Find where the given text appears and provide that cell's center as (X, Y) coordinate. 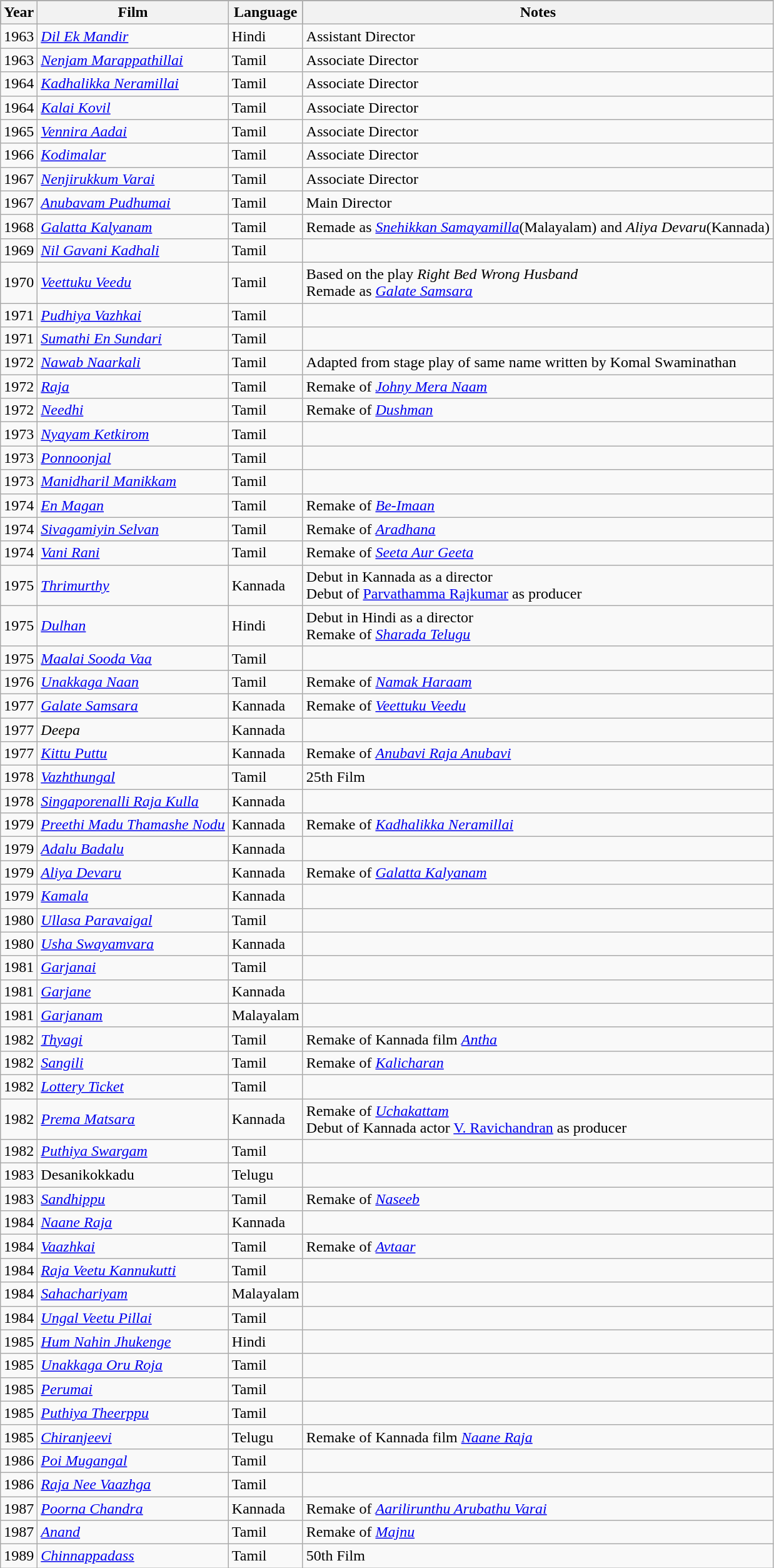
Singaporenalli Raja Kulla (133, 801)
50th Film (538, 1556)
Manidharil Manikkam (133, 482)
Maalai Sooda Vaa (133, 658)
Nawab Naarkali (133, 363)
Desanikokkadu (133, 1175)
Dil Ek Mandir (133, 36)
Remake of Dushman (538, 410)
Lottery Ticket (133, 1086)
Vazhthungal (133, 777)
Usha Swayamvara (133, 944)
Remake of Seeta Aur Geeta (538, 553)
Remake of Anubavi Raja Anubavi (538, 754)
Sahachariyam (133, 1294)
Debut in Hindi as a director Remake of Sharada Telugu (538, 625)
Debut in Kannada as a director Debut of Parvathamma Rajkumar as producer (538, 585)
Vaazhkai (133, 1247)
Remake of Avtaar (538, 1247)
Vani Rani (133, 553)
Remake of Be-Imaan (538, 505)
Ponnoonjal (133, 458)
1966 (19, 155)
Chinnappadass (133, 1556)
Main Director (538, 203)
Remake of Kannada film Antha (538, 1039)
Raja Veetu Kannukutti (133, 1270)
Assistant Director (538, 36)
Kodimalar (133, 155)
Language (265, 13)
Vennira Aadai (133, 131)
Kalai Kovil (133, 108)
Anubavam Pudhumai (133, 203)
Remake of Namak Haraam (538, 682)
Garjanam (133, 1015)
Garjane (133, 991)
Preethi Madu Thamashe Nodu (133, 825)
Remake of Johny Mera Naam (538, 387)
Unakkaga Naan (133, 682)
Chiranjeevi (133, 1437)
Raja Nee Vaazhga (133, 1484)
Nil Gavani Kadhali (133, 250)
Ullasa Paravaigal (133, 920)
Poi Mugangal (133, 1460)
Based on the play Right Bed Wrong Husband Remade as Galate Samsara (538, 283)
Remake of Veettuku Veedu (538, 706)
1989 (19, 1556)
1969 (19, 250)
1968 (19, 226)
Galatta Kalyanam (133, 226)
25th Film (538, 777)
Poorna Chandra (133, 1508)
Puthiya Theerppu (133, 1413)
Dulhan (133, 625)
Galate Samsara (133, 706)
Hum Nahin Jhukenge (133, 1342)
Sivagamiyin Selvan (133, 529)
Pudhiya Vazhkai (133, 315)
Year (19, 13)
En Magan (133, 505)
Adalu Badalu (133, 849)
1976 (19, 682)
Aliya Devaru (133, 873)
Kamala (133, 896)
Notes (538, 13)
Remake of Aarilirunthu Arubathu Varai (538, 1508)
Nenjam Marappathillai (133, 60)
1970 (19, 283)
Sandhippu (133, 1199)
Sangili (133, 1063)
Deepa (133, 730)
Anand (133, 1532)
Nenjirukkum Varai (133, 179)
Nyayam Ketkirom (133, 434)
Remake of Kannada film Naane Raja (538, 1437)
Kadhalikka Neramillai (133, 84)
Ungal Veetu Pillai (133, 1318)
Veettuku Veedu (133, 283)
Remade as Snehikkan Samayamilla(Malayalam) and Aliya Devaru(Kannada) (538, 226)
Raja (133, 387)
Remake of Naseeb (538, 1199)
Thyagi (133, 1039)
Unakkaga Oru Roja (133, 1365)
Remake of Uchakattam Debut of Kannada actor V. Ravichandran as producer (538, 1118)
Remake of Aradhana (538, 529)
Sumathi En Sundari (133, 339)
Naane Raja (133, 1223)
Garjanai (133, 968)
Prema Matsara (133, 1118)
1965 (19, 131)
Remake of Majnu (538, 1532)
Kittu Puttu (133, 754)
Remake of Kadhalikka Neramillai (538, 825)
Perumai (133, 1389)
Thrimurthy (133, 585)
Film (133, 13)
Adapted from stage play of same name written by Komal Swaminathan (538, 363)
Remake of Galatta Kalyanam (538, 873)
Remake of Kalicharan (538, 1063)
Puthiya Swargam (133, 1151)
Needhi (133, 410)
